Output the [x, y] coordinate of the center of the cell containing the given text.  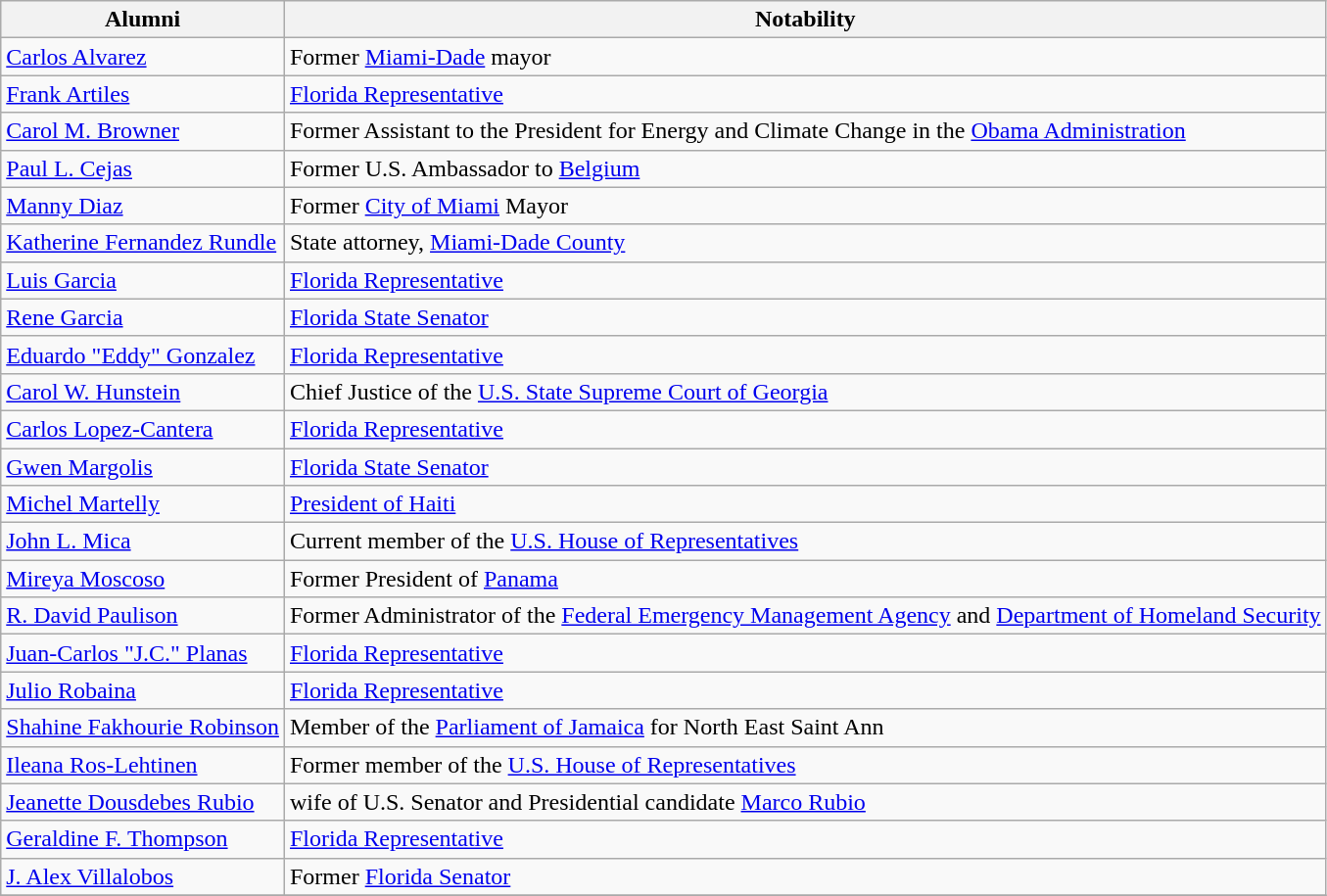
Rene Garcia [143, 317]
Carol W. Hunstein [143, 392]
Julio Robaina [143, 690]
Jeanette Dousdebes Rubio [143, 802]
Gwen Margolis [143, 467]
Current member of the U.S. House of Representatives [805, 542]
Michel Martelly [143, 504]
President of Haiti [805, 504]
J. Alex Villalobos [143, 876]
Manny Diaz [143, 206]
Carlos Lopez-Cantera [143, 429]
Ileana Ros-Lehtinen [143, 765]
Eduardo "Eddy" Gonzalez [143, 354]
Chief Justice of the U.S. State Supreme Court of Georgia [805, 392]
Juan-Carlos "J.C." Planas [143, 653]
Katherine Fernandez Rundle [143, 243]
Former Assistant to the President for Energy and Climate Change in the Obama Administration [805, 131]
Notability [805, 20]
Geraldine F. Thompson [143, 839]
Carlos Alvarez [143, 57]
R. David Paulison [143, 616]
Mireya Moscoso [143, 579]
State attorney, Miami-Dade County [805, 243]
Paul L. Cejas [143, 168]
Member of the Parliament of Jamaica for North East Saint Ann [805, 728]
Luis Garcia [143, 280]
Former U.S. Ambassador to Belgium [805, 168]
Former Florida Senator [805, 876]
Alumni [143, 20]
John L. Mica [143, 542]
Former Administrator of the Federal Emergency Management Agency and Department of Homeland Security [805, 616]
Former member of the U.S. House of Representatives [805, 765]
Carol M. Browner [143, 131]
Former City of Miami Mayor [805, 206]
Former Miami-Dade mayor [805, 57]
wife of U.S. Senator and Presidential candidate Marco Rubio [805, 802]
Former President of Panama [805, 579]
Frank Artiles [143, 94]
Shahine Fakhourie Robinson [143, 728]
